Detect which cell encompasses the target text, then output its (x, y) center coordinate. 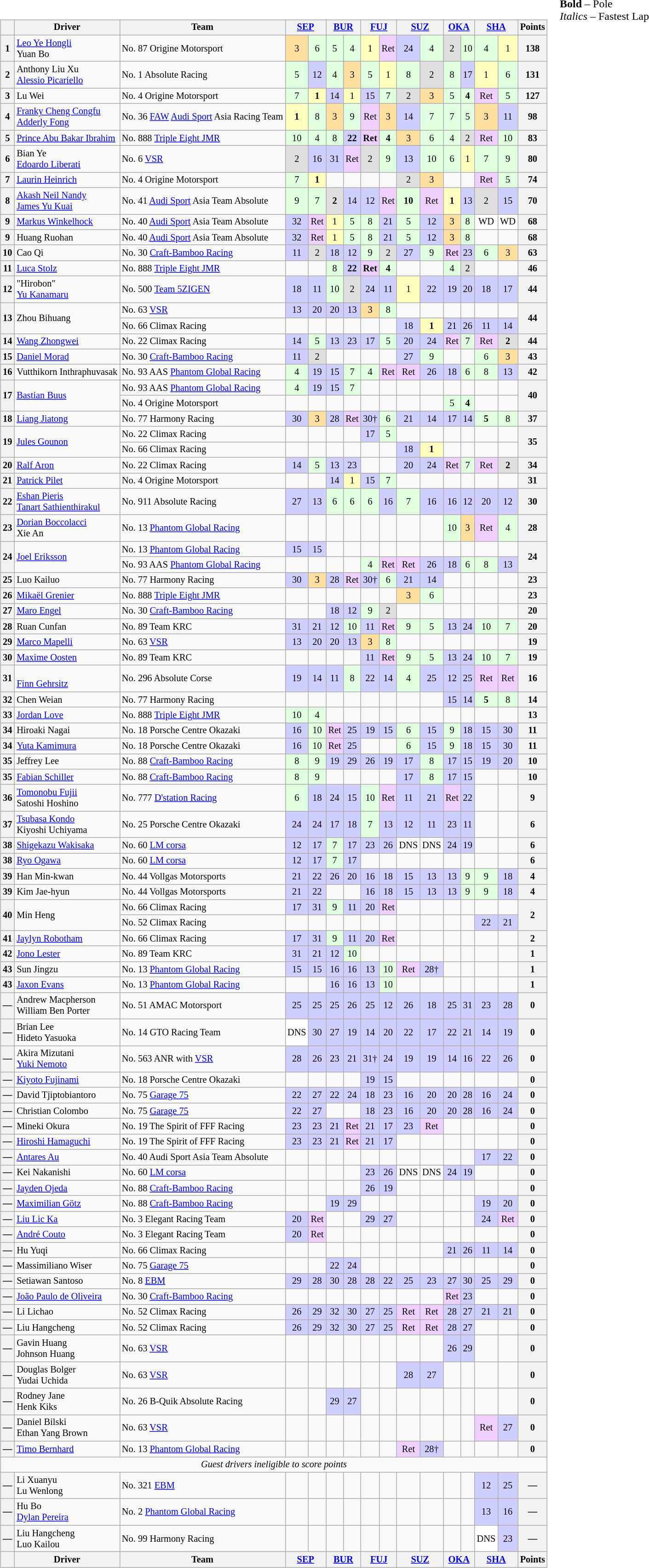
Jordan Love (67, 715)
Daniel Morad (67, 357)
Leo Ye Hongli Yuan Bo (67, 48)
Liu Hangcheng (67, 1327)
80 (533, 159)
Maxime Oosten (67, 658)
33 (7, 715)
Maro Engel (67, 611)
Tomonobu Fujii Satoshi Hoshino (67, 798)
Timo Bernhard (67, 1449)
Kim Jae-hyun (67, 892)
83 (533, 138)
Eshan Pieris Tanart Sathienthirakul (67, 502)
No. 36 FAW Audi Sport Asia Racing Team (202, 117)
Akira Mizutani Yuki Nemoto (67, 1059)
Anthony Liu Xu Alessio Picariello (67, 75)
46 (533, 269)
Jaxon Evans (67, 985)
"Hirobon" Yu Kanamaru (67, 289)
Daniel Bilski Ethan Yang Brown (67, 1428)
Setiawan Santoso (67, 1281)
No. 8 EBM (202, 1281)
No. 500 Team 5ZIGEN (202, 289)
Bian Ye Edoardo Liberati (67, 159)
Gavin Huang Johnson Huang (67, 1349)
70 (533, 201)
Christian Colombo (67, 1111)
Maximilian Götz (67, 1204)
No. 2 Phantom Global Racing (202, 1512)
Yuta Kamimura (67, 746)
Huang Ruohan (67, 237)
Li Xuanyu Lu Wenlong (67, 1486)
Wang Zhongwei (67, 341)
No. 51 AMAC Motorsport (202, 1006)
Ralf Aron (67, 465)
Joel Eriksson (67, 557)
Zhou Bihuang (67, 318)
Douglas Bolger Yudai Uchida (67, 1375)
138 (533, 48)
Chen Weian (67, 700)
No. 911 Absolute Racing (202, 502)
Jono Lester (67, 954)
No. 777 D'station Racing (202, 798)
João Paulo de Oliveira (67, 1297)
No. 14 GTO Racing Team (202, 1032)
Ryo Ogawa (67, 861)
Jules Gounon (67, 442)
André Couto (67, 1235)
Luca Stolz (67, 269)
Luo Kailuo (67, 580)
Lu Wei (67, 96)
No. 26 B-Quik Absolute Racing (202, 1401)
Hiroaki Nagai (67, 730)
127 (533, 96)
Liu Hangcheng Luo Kailou (67, 1539)
Brian Lee Hideto Yasuoka (67, 1032)
Vutthikorn Inthraphuvasak (67, 372)
Jayden Ojeda (67, 1188)
Kei Nakanishi (67, 1173)
Guest drivers ineligible to score points (274, 1465)
No. 321 EBM (202, 1486)
No. 87 Origine Motorsport (202, 48)
Li Lichao (67, 1312)
Sun Jingzu (67, 969)
Fabian Schiller (67, 777)
No. 6 VSR (202, 159)
Rodney Jane Henk Kiks (67, 1401)
Patrick Pilet (67, 481)
31† (370, 1059)
Ruan Cunfan (67, 626)
Antares Au (67, 1157)
Han Min-kwan (67, 876)
Mineki Okura (67, 1126)
Liu Lic Ka (67, 1219)
Laurin Heinrich (67, 180)
Finn Gehrsitz (67, 678)
63 (533, 253)
Hiroshi Hamaguchi (67, 1142)
Massimiliano Wiser (67, 1266)
Akash Neil Nandy James Yu Kuai (67, 201)
36 (7, 798)
Tsubasa Kondo Kiyoshi Uchiyama (67, 825)
No. 41 Audi Sport Asia Team Absolute (202, 201)
No. 99 Harmony Racing (202, 1539)
Hu Bo Dylan Pereira (67, 1512)
Markus Winkelhock (67, 222)
74 (533, 180)
41 (7, 938)
Marco Mapelli (67, 642)
Liang Jiatong (67, 419)
Jaylyn Robotham (67, 938)
No. 296 Absolute Corse (202, 678)
Min Heng (67, 915)
No. 1 Absolute Racing (202, 75)
Andrew Macpherson William Ben Porter (67, 1006)
131 (533, 75)
David Tjiptobiantoro (67, 1095)
Hu Yuqi (67, 1250)
Shigekazu Wakisaka (67, 845)
Kiyoto Fujinami (67, 1080)
No. 25 Porsche Centre Okazaki (202, 825)
Mikaël Grenier (67, 596)
Bastian Buus (67, 396)
Prince Abu Bakar Ibrahim (67, 138)
98 (533, 117)
No. 563 ANR with VSR (202, 1059)
Dorian Boccolacci Xie An (67, 528)
Franky Cheng Congfu Adderly Fong (67, 117)
Cao Qi (67, 253)
Jeffrey Lee (67, 762)
